Output the (x, y) coordinate of the center of the cell containing the given text.  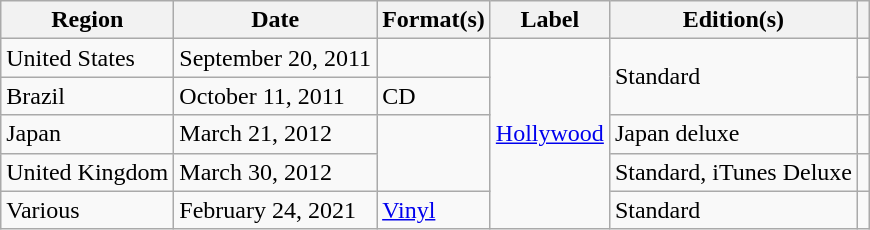
Brazil (88, 96)
October 11, 2011 (276, 96)
March 30, 2012 (276, 172)
Vinyl (434, 210)
Various (88, 210)
Japan deluxe (733, 134)
Region (88, 20)
Hollywood (550, 134)
Japan (88, 134)
CD (434, 96)
Date (276, 20)
September 20, 2011 (276, 58)
United States (88, 58)
March 21, 2012 (276, 134)
Standard, iTunes Deluxe (733, 172)
United Kingdom (88, 172)
Edition(s) (733, 20)
Format(s) (434, 20)
Label (550, 20)
February 24, 2021 (276, 210)
